Pinpoint the cell where the given text exists, returning its [X, Y] midpoint coordinate. 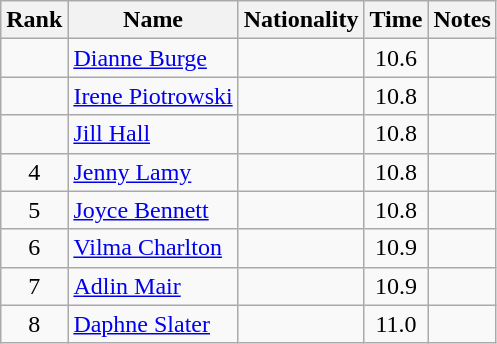
Irene Piotrowski [153, 96]
Rank [34, 20]
6 [34, 248]
5 [34, 210]
Joyce Bennett [153, 210]
Nationality [301, 20]
Time [396, 20]
10.6 [396, 58]
4 [34, 172]
Name [153, 20]
7 [34, 286]
Notes [462, 20]
8 [34, 324]
Daphne Slater [153, 324]
Vilma Charlton [153, 248]
Dianne Burge [153, 58]
Jill Hall [153, 134]
Jenny Lamy [153, 172]
Adlin Mair [153, 286]
11.0 [396, 324]
